Search for the cell housing the specified text and yield its (x, y) center coordinate. 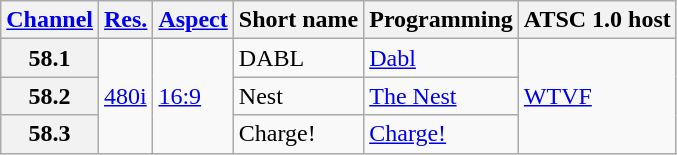
58.2 (50, 96)
Dabl (442, 58)
16:9 (193, 96)
Res. (126, 20)
The Nest (442, 96)
WTVF (597, 96)
Channel (50, 20)
58.1 (50, 58)
Nest (298, 96)
Aspect (193, 20)
480i (126, 96)
58.3 (50, 134)
ATSC 1.0 host (597, 20)
Short name (298, 20)
DABL (298, 58)
Programming (442, 20)
